From the cell containing the given text, extract its center point as (X, Y) coordinate. 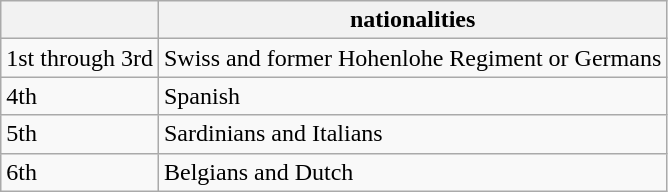
Sardinians and Italians (412, 134)
nationalities (412, 20)
Spanish (412, 96)
Swiss and former Hohenlohe Regiment or Germans (412, 58)
1st through 3rd (80, 58)
6th (80, 172)
Belgians and Dutch (412, 172)
5th (80, 134)
4th (80, 96)
